Capture the cell that displays the provided text and extract its (X, Y) central coordinate. 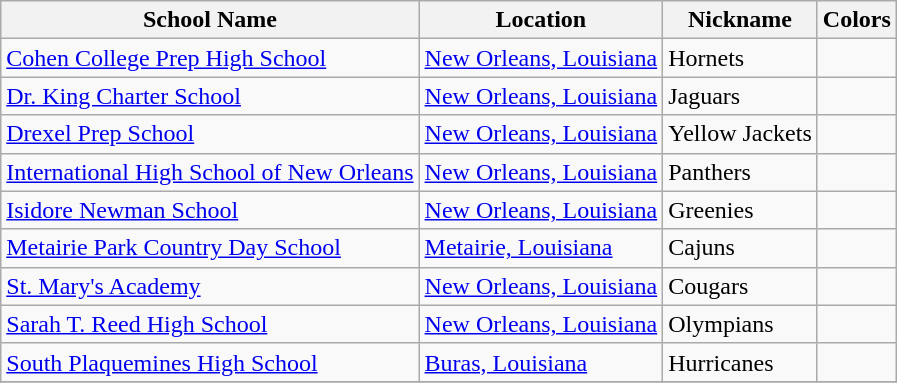
Olympians (740, 324)
Metairie, Louisiana (541, 248)
Isidore Newman School (210, 210)
Nickname (740, 20)
Drexel Prep School (210, 134)
Hurricanes (740, 362)
Cajuns (740, 248)
Metairie Park Country Day School (210, 248)
Buras, Louisiana (541, 362)
Yellow Jackets (740, 134)
School Name (210, 20)
Cougars (740, 286)
Hornets (740, 58)
International High School of New Orleans (210, 172)
Panthers (740, 172)
Jaguars (740, 96)
Cohen College Prep High School (210, 58)
Location (541, 20)
St. Mary's Academy (210, 286)
Dr. King Charter School (210, 96)
South Plaquemines High School (210, 362)
Colors (856, 20)
Greenies (740, 210)
Sarah T. Reed High School (210, 324)
